Extract the [x, y] coordinate from the center of the cell holding the provided text.  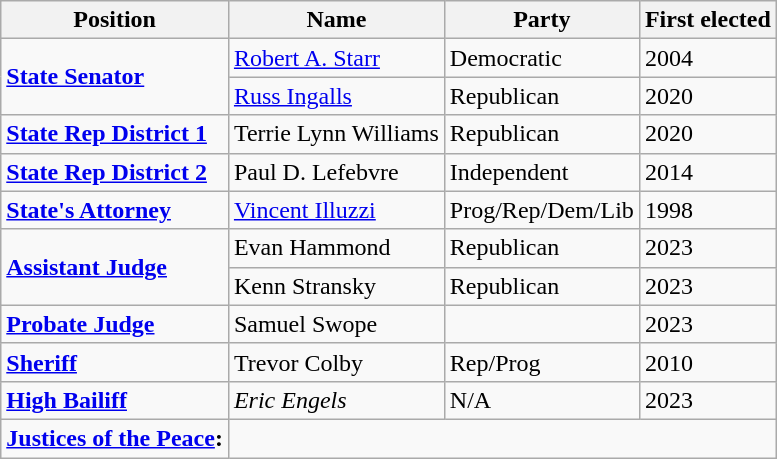
Kenn Stransky [336, 286]
1998 [708, 210]
2004 [708, 58]
Samuel Swope [336, 324]
Independent [542, 172]
State's Attorney [115, 210]
N/A [542, 400]
2014 [708, 172]
Party [542, 20]
State Senator [115, 77]
Name [336, 20]
Democratic [542, 58]
State Rep District 1 [115, 134]
Prog/Rep/Dem/Lib [542, 210]
2010 [708, 362]
High Bailiff [115, 400]
Eric Engels [336, 400]
Assistant Judge [115, 267]
Probate Judge [115, 324]
Position [115, 20]
First elected [708, 20]
Vincent Illuzzi [336, 210]
State Rep District 2 [115, 172]
Justices of the Peace: [115, 438]
Trevor Colby [336, 362]
Rep/Prog [542, 362]
Paul D. Lefebvre [336, 172]
Sheriff [115, 362]
Terrie Lynn Williams [336, 134]
Russ Ingalls [336, 96]
Evan Hammond [336, 248]
Robert A. Starr [336, 58]
